From the cell containing the given text, extract its center point as [x, y] coordinate. 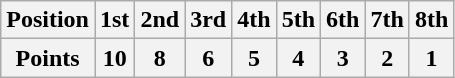
2nd [160, 20]
1st [114, 20]
5 [254, 58]
7th [387, 20]
3 [343, 58]
Points [48, 58]
8th [431, 20]
4 [298, 58]
1 [431, 58]
8 [160, 58]
3rd [208, 20]
2 [387, 58]
6th [343, 20]
5th [298, 20]
4th [254, 20]
Position [48, 20]
6 [208, 58]
10 [114, 58]
